Locate the cell with the specified text and output its [x, y] center coordinate. 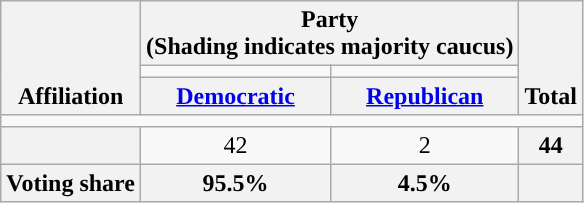
Party (Shading indicates majority caucus) [330, 34]
Total [551, 58]
Democratic [236, 96]
Affiliation [71, 58]
2 [425, 145]
42 [236, 145]
4.5% [425, 183]
95.5% [236, 183]
Voting share [71, 183]
Republican [425, 96]
44 [551, 145]
